Determine the (x, y) coordinate at the center of the cell enclosing the given text.  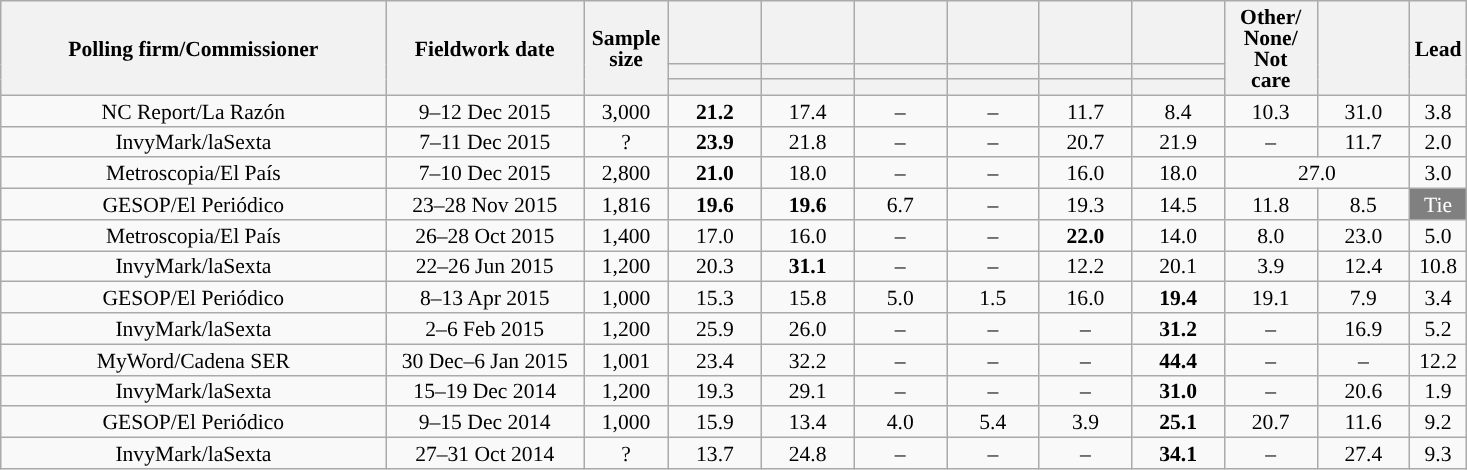
21.2 (716, 110)
1,400 (626, 236)
Sample size (626, 48)
25.1 (1178, 422)
9–12 Dec 2015 (485, 110)
22.0 (1086, 236)
Lead (1438, 48)
24.8 (808, 454)
4.0 (900, 422)
8–13 Apr 2015 (485, 298)
8.5 (1364, 204)
19.4 (1178, 298)
Other/None/Notcare (1270, 48)
8.0 (1270, 236)
1.9 (1438, 390)
11.8 (1270, 204)
15.3 (716, 298)
27.4 (1364, 454)
3,000 (626, 110)
2,800 (626, 174)
3.8 (1438, 110)
2.0 (1438, 142)
13.4 (808, 422)
12.4 (1364, 266)
20.1 (1178, 266)
23.9 (716, 142)
19.1 (1270, 298)
31.2 (1178, 328)
2–6 Feb 2015 (485, 328)
14.0 (1178, 236)
27.0 (1316, 174)
13.7 (716, 454)
31.1 (808, 266)
9–15 Dec 2014 (485, 422)
5.2 (1438, 328)
Polling firm/Commissioner (194, 48)
34.1 (1178, 454)
10.8 (1438, 266)
17.4 (808, 110)
1,001 (626, 360)
5.4 (992, 422)
16.9 (1364, 328)
14.5 (1178, 204)
1.5 (992, 298)
10.3 (1270, 110)
15–19 Dec 2014 (485, 390)
23.4 (716, 360)
44.4 (1178, 360)
20.3 (716, 266)
3.0 (1438, 174)
3.4 (1438, 298)
23.0 (1364, 236)
NC Report/La Razón (194, 110)
21.9 (1178, 142)
9.2 (1438, 422)
20.6 (1364, 390)
6.7 (900, 204)
15.9 (716, 422)
30 Dec–6 Jan 2015 (485, 360)
MyWord/Cadena SER (194, 360)
Tie (1438, 204)
21.8 (808, 142)
8.4 (1178, 110)
26–28 Oct 2015 (485, 236)
26.0 (808, 328)
32.2 (808, 360)
7–11 Dec 2015 (485, 142)
27–31 Oct 2014 (485, 454)
Fieldwork date (485, 48)
9.3 (1438, 454)
11.6 (1364, 422)
21.0 (716, 174)
22–26 Jun 2015 (485, 266)
15.8 (808, 298)
23–28 Nov 2015 (485, 204)
17.0 (716, 236)
29.1 (808, 390)
7.9 (1364, 298)
25.9 (716, 328)
1,816 (626, 204)
7–10 Dec 2015 (485, 174)
